Search for the cell housing the specified text and yield its [x, y] center coordinate. 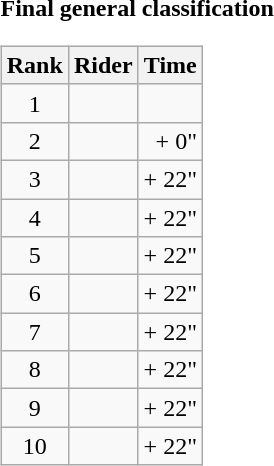
+ 0" [170, 141]
7 [34, 332]
1 [34, 103]
5 [34, 256]
4 [34, 217]
Rank [34, 65]
6 [34, 294]
Time [170, 65]
2 [34, 141]
9 [34, 408]
8 [34, 370]
3 [34, 179]
10 [34, 446]
Rider [103, 65]
